Capture the cell that displays the provided text and extract its [X, Y] central coordinate. 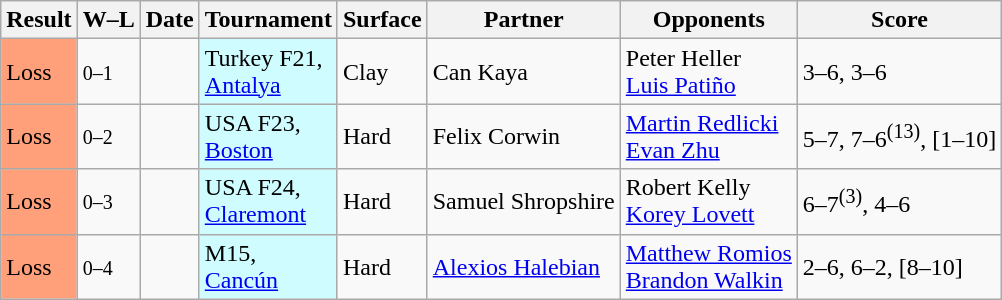
Surface [382, 20]
W–L [108, 20]
5–7, 7–6(13), [1–10] [899, 136]
Can Kaya [524, 72]
M15,Cancún [268, 266]
USA F24,Claremont [268, 202]
0–2 [108, 136]
Result [39, 20]
0–4 [108, 266]
Felix Corwin [524, 136]
Robert Kelly Korey Lovett [708, 202]
Turkey F21,Antalya [268, 72]
Samuel Shropshire [524, 202]
USA F23,Boston [268, 136]
Martin Redlicki Evan Zhu [708, 136]
2–6, 6–2, [8–10] [899, 266]
0–1 [108, 72]
Peter Heller Luis Patiño [708, 72]
6–7(3), 4–6 [899, 202]
Opponents [708, 20]
Date [170, 20]
0–3 [108, 202]
Alexios Halebian [524, 266]
Score [899, 20]
Clay [382, 72]
Matthew Romios Brandon Walkin [708, 266]
Tournament [268, 20]
Partner [524, 20]
3–6, 3–6 [899, 72]
